Capture the cell that displays the provided text and extract its (x, y) central coordinate. 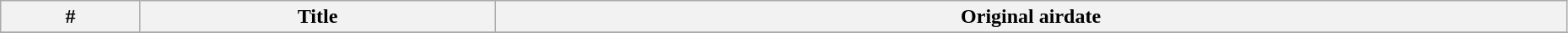
Title (317, 17)
# (71, 17)
Original airdate (1031, 17)
